Detect which cell encompasses the target text, then output its (x, y) center coordinate. 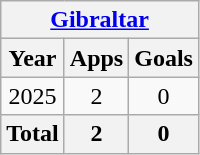
Apps (96, 58)
Total (33, 134)
Goals (164, 58)
2025 (33, 96)
Year (33, 58)
Gibraltar (100, 20)
